Identify which cell holds the provided text, then report its [X, Y] central coordinate. 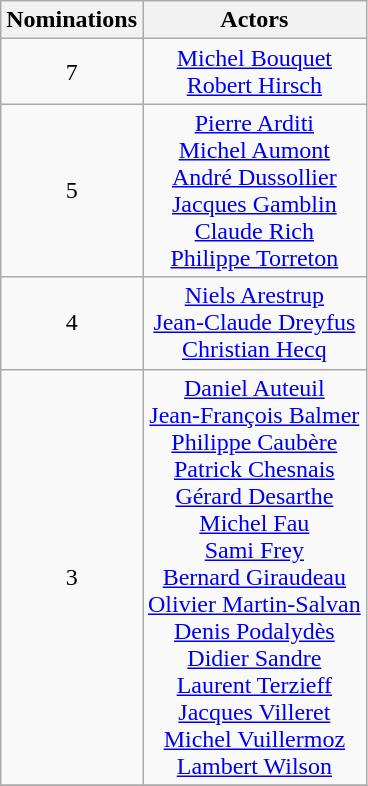
Actors [254, 20]
Niels ArestrupJean-Claude DreyfusChristian Hecq [254, 323]
4 [72, 323]
Pierre ArditiMichel AumontAndré DussollierJacques GamblinClaude RichPhilippe Torreton [254, 190]
Michel BouquetRobert Hirsch [254, 72]
Nominations [72, 20]
5 [72, 190]
7 [72, 72]
3 [72, 577]
